From the cell containing the given text, extract its center point as [X, Y] coordinate. 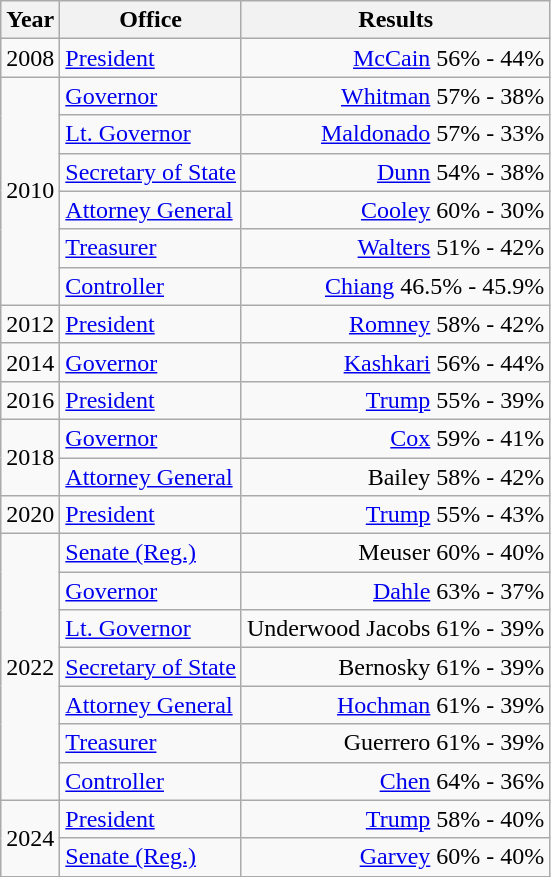
2010 [30, 191]
Bailey 58% - 42% [395, 477]
Chen 64% - 36% [395, 781]
Whitman 57% - 38% [395, 96]
Kashkari 56% - 44% [395, 362]
Underwood Jacobs 61% - 39% [395, 629]
Chiang 46.5% - 45.9% [395, 286]
Dunn 54% - 38% [395, 172]
Dahle 63% - 37% [395, 591]
2008 [30, 58]
Guerrero 61% - 39% [395, 743]
2018 [30, 457]
Trump 55% - 43% [395, 515]
Maldonado 57% - 33% [395, 134]
Results [395, 20]
2016 [30, 400]
2022 [30, 667]
2014 [30, 362]
Trump 58% - 40% [395, 819]
Hochman 61% - 39% [395, 705]
Trump 55% - 39% [395, 400]
Romney 58% - 42% [395, 324]
Year [30, 20]
2020 [30, 515]
Walters 51% - 42% [395, 248]
Meuser 60% - 40% [395, 553]
Cooley 60% - 30% [395, 210]
Bernosky 61% - 39% [395, 667]
2024 [30, 838]
Cox 59% - 41% [395, 438]
Office [151, 20]
McCain 56% - 44% [395, 58]
Garvey 60% - 40% [395, 857]
2012 [30, 324]
